Output the [x, y] coordinate of the center of the cell containing the given text.  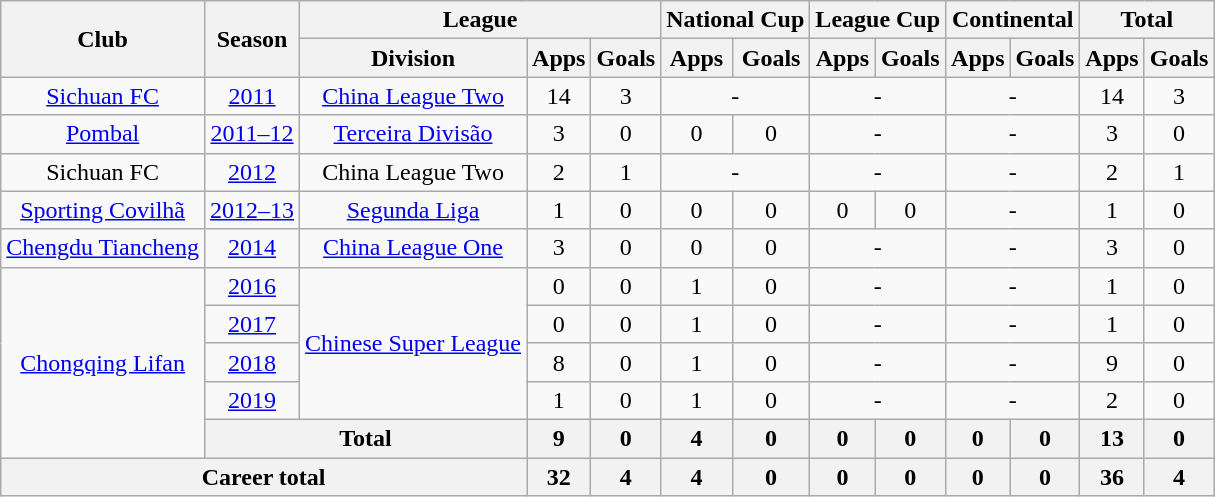
Career total [264, 477]
2011–12 [252, 134]
36 [1112, 477]
League Cup [878, 20]
2011 [252, 96]
2019 [252, 400]
Continental [1013, 20]
2016 [252, 286]
Segunda Liga [414, 210]
Terceira Divisão [414, 134]
2012–13 [252, 210]
2014 [252, 248]
2012 [252, 172]
13 [1112, 438]
8 [559, 362]
2017 [252, 324]
Season [252, 39]
Sporting Covilhã [103, 210]
League [480, 20]
China League One [414, 248]
National Cup [736, 20]
Pombal [103, 134]
Division [414, 58]
Chengdu Tiancheng [103, 248]
2018 [252, 362]
Chinese Super League [414, 343]
32 [559, 477]
Club [103, 39]
Chongqing Lifan [103, 362]
